Detect which cell encompasses the target text, then output its [x, y] center coordinate. 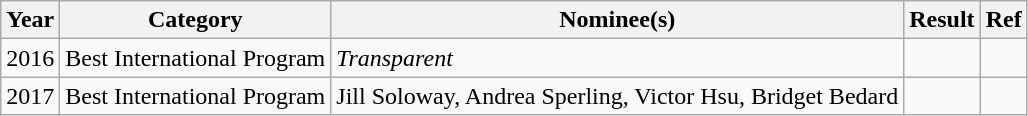
Result [942, 20]
Ref [1004, 20]
Category [196, 20]
Jill Soloway, Andrea Sperling, Victor Hsu, Bridget Bedard [618, 96]
Transparent [618, 58]
Year [30, 20]
Nominee(s) [618, 20]
2016 [30, 58]
2017 [30, 96]
